Detect which cell encompasses the target text, then output its [X, Y] center coordinate. 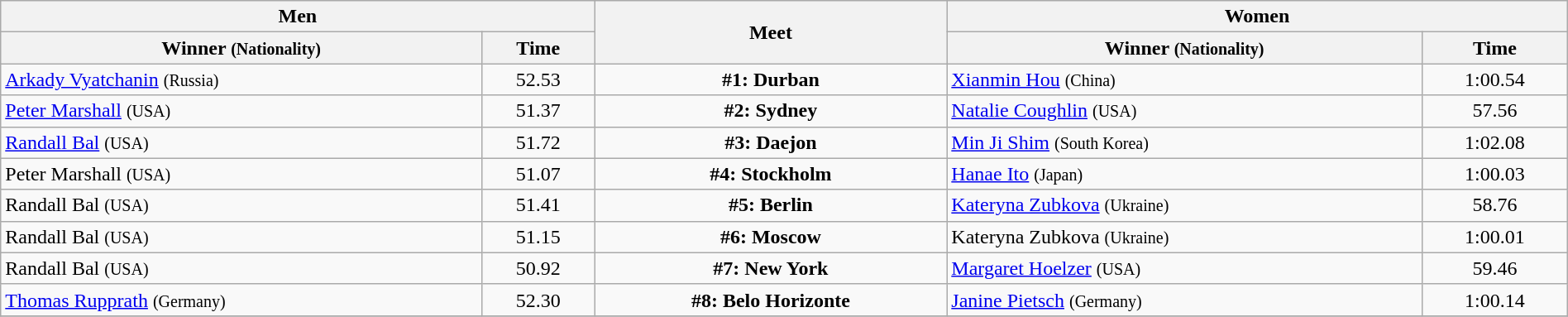
Men [298, 17]
1:02.08 [1495, 142]
#5: Berlin [771, 205]
Natalie Coughlin (USA) [1184, 111]
Janine Pietsch (Germany) [1184, 300]
Margaret Hoelzer (USA) [1184, 268]
51.15 [538, 237]
57.56 [1495, 111]
51.37 [538, 111]
Xianmin Hou (China) [1184, 79]
51.41 [538, 205]
#6: Moscow [771, 237]
Hanae Ito (Japan) [1184, 174]
Women [1257, 17]
#3: Daejon [771, 142]
#2: Sydney [771, 111]
1:00.54 [1495, 79]
Min Ji Shim (South Korea) [1184, 142]
#8: Belo Horizonte [771, 300]
1:00.14 [1495, 300]
51.07 [538, 174]
#4: Stockholm [771, 174]
1:00.03 [1495, 174]
58.76 [1495, 205]
1:00.01 [1495, 237]
#1: Durban [771, 79]
52.30 [538, 300]
59.46 [1495, 268]
52.53 [538, 79]
Arkady Vyatchanin (Russia) [241, 79]
Meet [771, 32]
50.92 [538, 268]
#7: New York [771, 268]
51.72 [538, 142]
Thomas Rupprath (Germany) [241, 300]
